Scan for the cell matching the given text and deliver its [X, Y] coordinate at center. 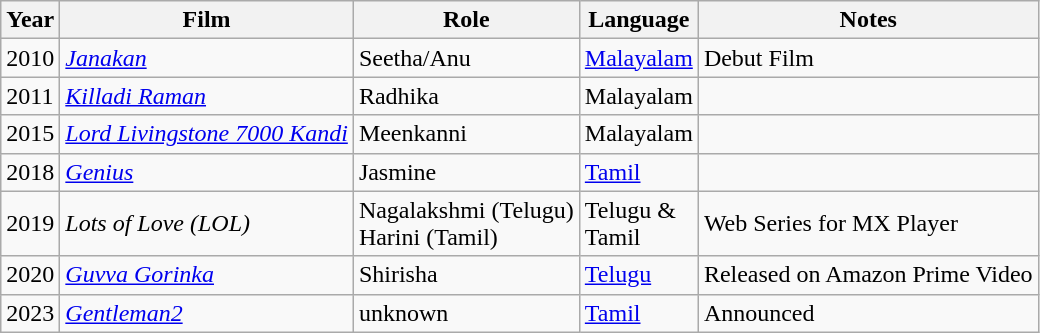
2015 [30, 134]
2020 [30, 275]
Guvva Gorinka [207, 275]
Telugu [638, 275]
Notes [868, 20]
Shirisha [466, 275]
Film [207, 20]
Radhika [466, 96]
Web Series for MX Player [868, 224]
Role [466, 20]
Genius [207, 172]
Year [30, 20]
Released on Amazon Prime Video [868, 275]
2023 [30, 313]
Gentleman2 [207, 313]
Janakan [207, 58]
2011 [30, 96]
Announced [868, 313]
Killadi Raman [207, 96]
Debut Film [868, 58]
Meenkanni [466, 134]
Telugu & Tamil [638, 224]
Language [638, 20]
2018 [30, 172]
unknown [466, 313]
Seetha/Anu [466, 58]
Lots of Love (LOL) [207, 224]
Lord Livingstone 7000 Kandi [207, 134]
Nagalakshmi (Telugu) Harini (Tamil) [466, 224]
Jasmine [466, 172]
2010 [30, 58]
2019 [30, 224]
